Return the [x, y] coordinate for the center point of the cell that contains the specified text.  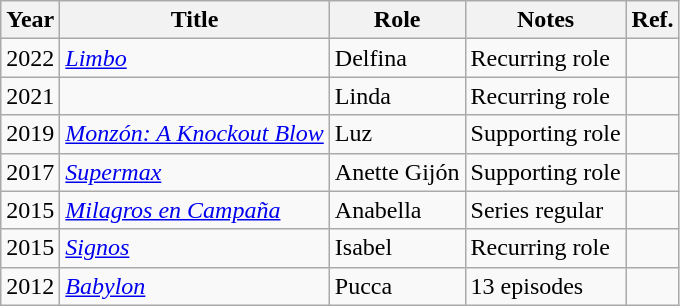
Linda [397, 96]
2021 [30, 96]
Pucca [397, 286]
Limbo [195, 58]
Milagros en Campaña [195, 210]
Notes [546, 20]
Monzón: A Knockout Blow [195, 134]
2012 [30, 286]
Signos [195, 248]
Anabella [397, 210]
Ref. [652, 20]
2019 [30, 134]
Title [195, 20]
Delfina [397, 58]
2022 [30, 58]
Isabel [397, 248]
Babylon [195, 286]
Series regular [546, 210]
Supermax [195, 172]
Anette Gijón [397, 172]
Role [397, 20]
13 episodes [546, 286]
Year [30, 20]
2017 [30, 172]
Luz [397, 134]
